For the text-containing cell, return its midpoint in [X, Y] coordinate format. 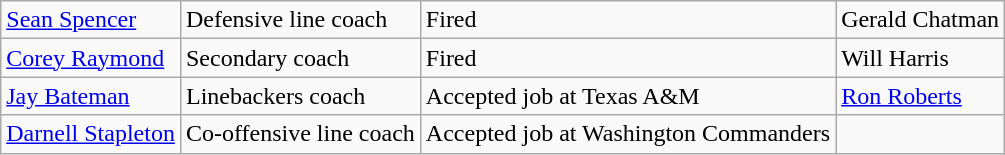
Sean Spencer [91, 20]
Darnell Stapleton [91, 134]
Linebackers coach [300, 96]
Accepted job at Washington Commanders [628, 134]
Co-offensive line coach [300, 134]
Gerald Chatman [920, 20]
Ron Roberts [920, 96]
Corey Raymond [91, 58]
Will Harris [920, 58]
Jay Bateman [91, 96]
Accepted job at Texas A&M [628, 96]
Secondary coach [300, 58]
Defensive line coach [300, 20]
